For the text-containing cell, return its midpoint in [x, y] coordinate format. 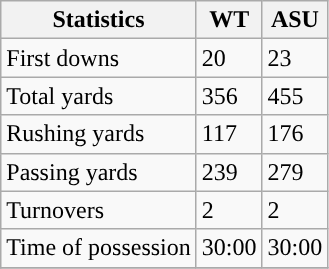
Turnovers [99, 210]
Total yards [99, 96]
Passing yards [99, 172]
20 [229, 58]
Statistics [99, 20]
239 [229, 172]
279 [295, 172]
455 [295, 96]
First downs [99, 58]
Rushing yards [99, 134]
356 [229, 96]
Time of possession [99, 248]
WT [229, 20]
ASU [295, 20]
23 [295, 58]
176 [295, 134]
117 [229, 134]
